Return (X, Y) of the center of cell containing provided text 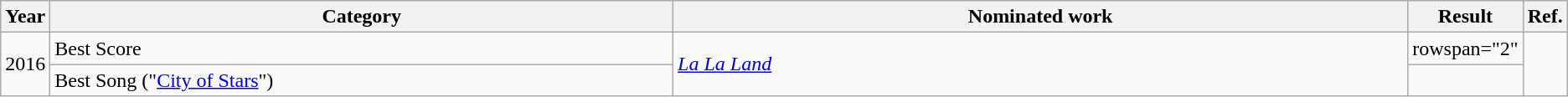
Result (1466, 17)
Category (362, 17)
2016 (25, 64)
Best Song ("City of Stars") (362, 80)
Best Score (362, 48)
Ref. (1545, 17)
rowspan="2" (1466, 48)
Nominated work (1040, 17)
Year (25, 17)
La La Land (1040, 64)
